Find where the given text appears and provide that cell's center as [x, y] coordinate. 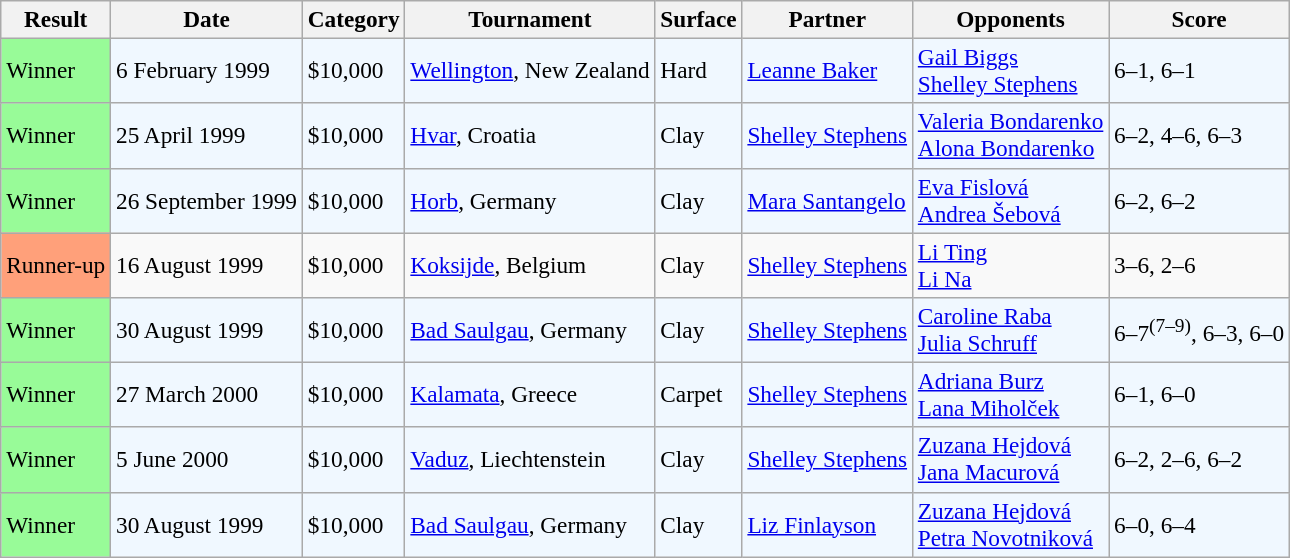
Adriana Burz Lana Miholček [1010, 394]
Valeria Bondarenko Alona Bondarenko [1010, 136]
Horb, Germany [530, 200]
Opponents [1010, 19]
Liz Finlayson [827, 524]
5 June 2000 [207, 460]
6–0, 6–4 [1200, 524]
Result [56, 19]
Carpet [698, 394]
25 April 1999 [207, 136]
Mara Santangelo [827, 200]
6–1, 6–1 [1200, 70]
6–2, 4–6, 6–3 [1200, 136]
3–6, 2–6 [1200, 264]
6–7(7–9), 6–3, 6–0 [1200, 330]
Caroline Raba Julia Schruff [1010, 330]
16 August 1999 [207, 264]
26 September 1999 [207, 200]
Zuzana Hejdová Jana Macurová [1010, 460]
Gail Biggs Shelley Stephens [1010, 70]
Tournament [530, 19]
Category [354, 19]
Partner [827, 19]
Zuzana Hejdová Petra Novotniková [1010, 524]
Date [207, 19]
6 February 1999 [207, 70]
Surface [698, 19]
27 March 2000 [207, 394]
Hvar, Croatia [530, 136]
Kalamata, Greece [530, 394]
Koksijde, Belgium [530, 264]
Li Ting Li Na [1010, 264]
Score [1200, 19]
Eva Fislová Andrea Šebová [1010, 200]
6–1, 6–0 [1200, 394]
Hard [698, 70]
6–2, 2–6, 6–2 [1200, 460]
6–2, 6–2 [1200, 200]
Runner-up [56, 264]
Vaduz, Liechtenstein [530, 460]
Wellington, New Zealand [530, 70]
Leanne Baker [827, 70]
